For the text-containing cell, return its midpoint in [X, Y] coordinate format. 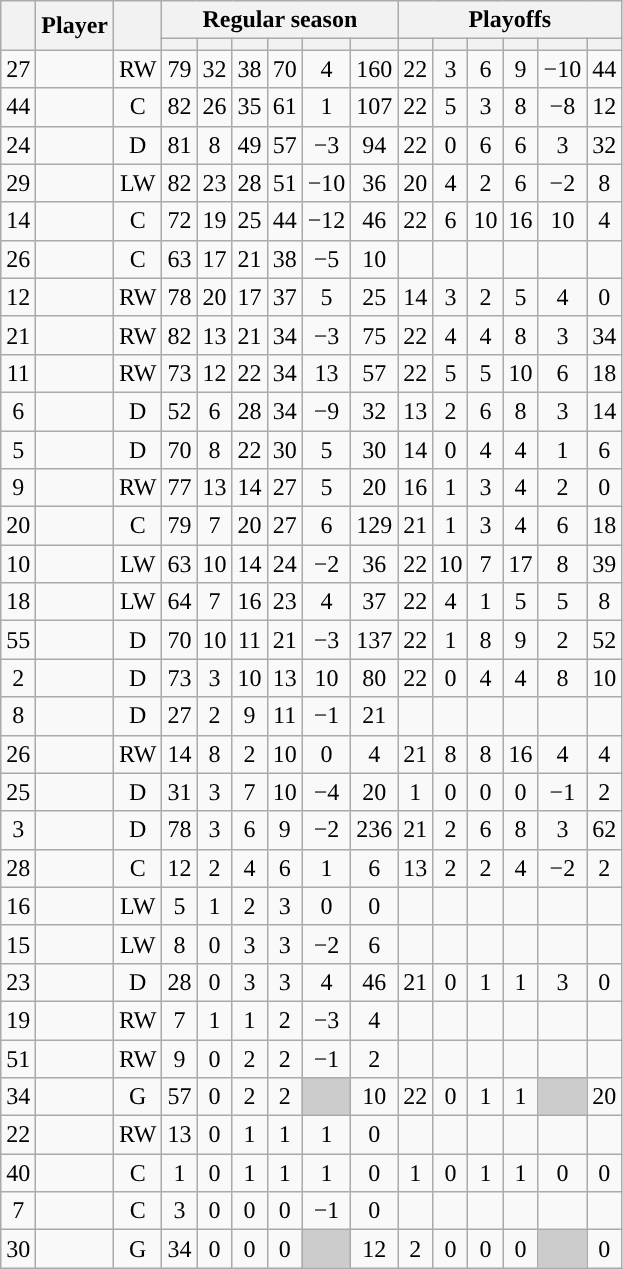
−9 [326, 411]
15 [18, 944]
49 [250, 145]
Regular season [280, 20]
31 [180, 792]
61 [284, 107]
137 [374, 640]
77 [180, 488]
29 [18, 183]
236 [374, 830]
−4 [326, 792]
Playoffs [510, 20]
−12 [326, 221]
94 [374, 145]
64 [180, 602]
75 [374, 335]
62 [604, 830]
Player [75, 26]
39 [604, 564]
−8 [562, 107]
129 [374, 526]
72 [180, 221]
40 [18, 1173]
160 [374, 69]
80 [374, 678]
81 [180, 145]
55 [18, 640]
107 [374, 107]
−5 [326, 259]
35 [250, 107]
